Output the (x, y) coordinate of the center of the cell containing the given text.  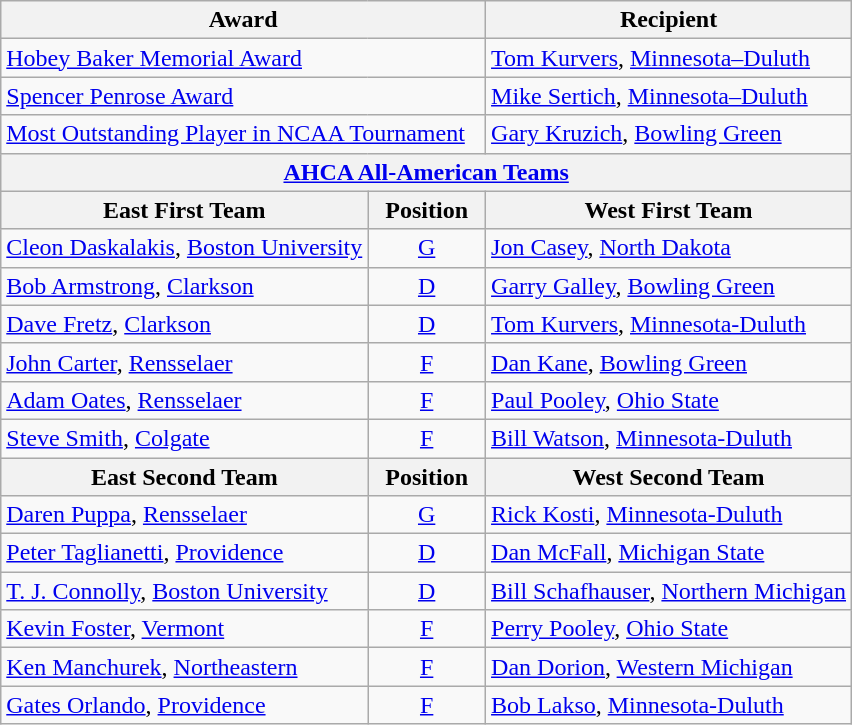
Bob Lakso, Minnesota-Duluth (669, 705)
Gary Kruzich, Bowling Green (669, 134)
Cleon Daskalakis, Boston University (184, 248)
Bill Schafhauser, Northern Michigan (669, 591)
Dan Kane, Bowling Green (669, 362)
East Second Team (184, 477)
Dave Fretz, Clarkson (184, 324)
Mike Sertich, Minnesota–Duluth (669, 96)
Jon Casey, North Dakota (669, 248)
Paul Pooley, Ohio State (669, 400)
Most Outstanding Player in NCAA Tournament (244, 134)
AHCA All-American Teams (426, 172)
T. J. Connolly, Boston University (184, 591)
Dan Dorion, Western Michigan (669, 667)
John Carter, Rensselaer (184, 362)
East First Team (184, 210)
Steve Smith, Colgate (184, 438)
Rick Kosti, Minnesota-Duluth (669, 515)
Adam Oates, Rensselaer (184, 400)
Peter Taglianetti, Providence (184, 553)
Spencer Penrose Award (244, 96)
Kevin Foster, Vermont (184, 629)
Daren Puppa, Rensselaer (184, 515)
Hobey Baker Memorial Award (244, 58)
Award (244, 20)
Dan McFall, Michigan State (669, 553)
Gates Orlando, Providence (184, 705)
Recipient (669, 20)
Bob Armstrong, Clarkson (184, 286)
West First Team (669, 210)
Ken Manchurek, Northeastern (184, 667)
Bill Watson, Minnesota-Duluth (669, 438)
Garry Galley, Bowling Green (669, 286)
Tom Kurvers, Minnesota-Duluth (669, 324)
Perry Pooley, Ohio State (669, 629)
Tom Kurvers, Minnesota–Duluth (669, 58)
West Second Team (669, 477)
